Provide the (x, y) coordinate of the cell's center where the given text is located.  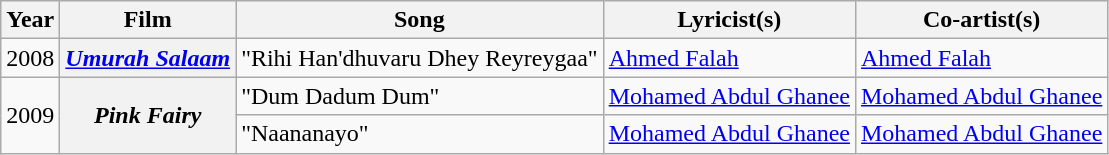
Pink Fairy (148, 115)
2009 (30, 115)
Film (148, 20)
Umurah Salaam (148, 58)
Song (420, 20)
"Naananayo" (420, 134)
"Rihi Han'dhuvaru Dhey Reyreygaa" (420, 58)
Year (30, 20)
2008 (30, 58)
Co-artist(s) (981, 20)
"Dum Dadum Dum" (420, 96)
Lyricist(s) (729, 20)
